For the text-containing cell, return its midpoint in [X, Y] coordinate format. 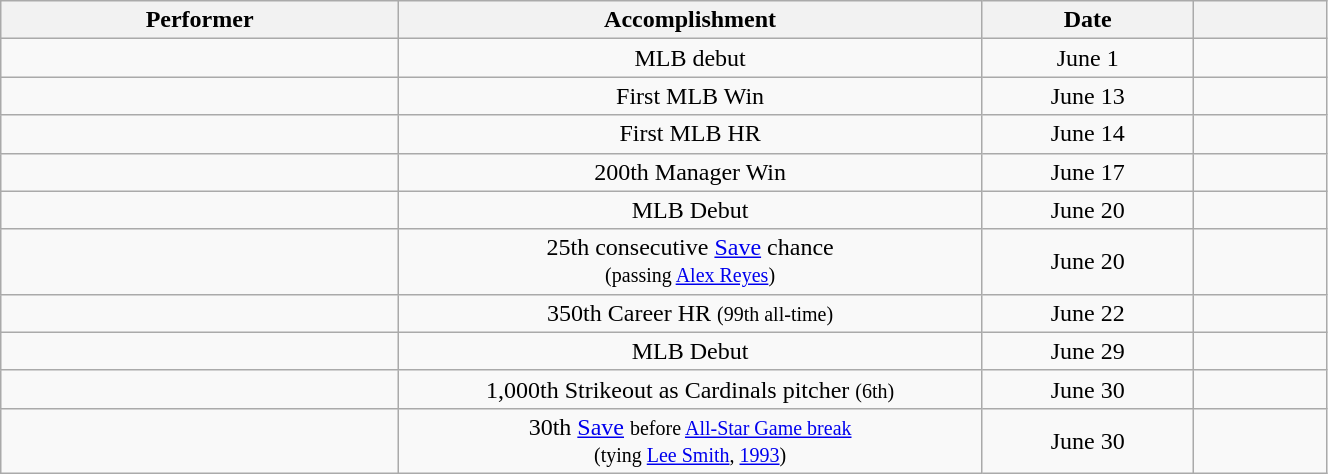
Accomplishment [690, 20]
MLB debut [690, 58]
200th Manager Win [690, 172]
June 29 [1088, 351]
30th Save before All-Star Game break (tying Lee Smith, 1993) [690, 440]
1,000th Strikeout as Cardinals pitcher (6th) [690, 389]
June 17 [1088, 172]
First MLB HR [690, 134]
June 14 [1088, 134]
25th consecutive Save chance (passing Alex Reyes) [690, 262]
First MLB Win [690, 96]
June 1 [1088, 58]
350th Career HR (99th all-time) [690, 313]
Date [1088, 20]
Performer [200, 20]
June 22 [1088, 313]
June 13 [1088, 96]
